For the text-containing cell, return its midpoint in [X, Y] coordinate format. 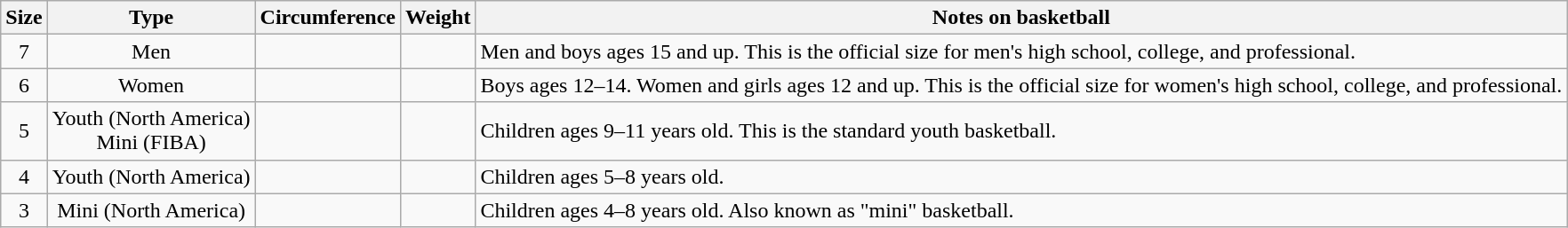
6 [24, 85]
Circumference [327, 18]
3 [24, 210]
Men and boys ages 15 and up. This is the official size for men's high school, college, and professional. [1021, 51]
Children ages 4–8 years old. Also known as "mini" basketball. [1021, 210]
Size [24, 18]
Boys ages 12–14. Women and girls ages 12 and up. This is the official size for women's high school, college, and professional. [1021, 85]
Mini (North America) [151, 210]
Youth (North America) [151, 177]
5 [24, 131]
Women [151, 85]
4 [24, 177]
Children ages 5–8 years old. [1021, 177]
Weight [438, 18]
Children ages 9–11 years old. This is the standard youth basketball. [1021, 131]
Youth (North America)Mini (FIBA) [151, 131]
Men [151, 51]
Type [151, 18]
7 [24, 51]
Notes on basketball [1021, 18]
